Provide the [x, y] coordinate of the cell's center where the given text is located.  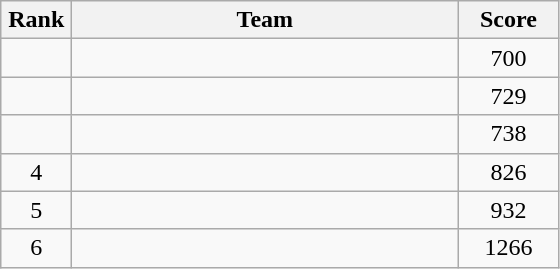
5 [36, 210]
Team [265, 20]
700 [508, 58]
1266 [508, 248]
738 [508, 134]
Rank [36, 20]
6 [36, 248]
4 [36, 172]
826 [508, 172]
932 [508, 210]
729 [508, 96]
Score [508, 20]
